Return [X, Y] of the center of cell containing provided text 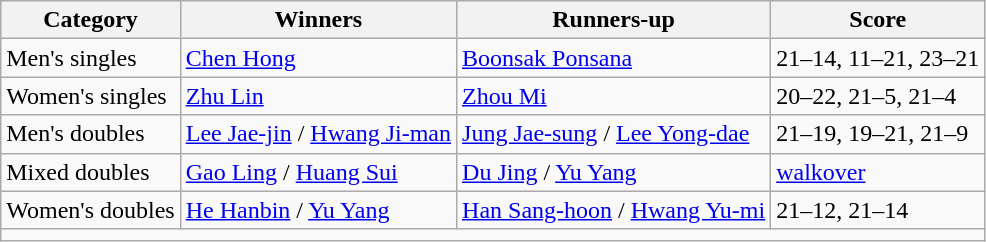
Lee Jae-jin / Hwang Ji-man [318, 134]
Winners [318, 20]
Zhou Mi [614, 96]
Zhu Lin [318, 96]
Du Jing / Yu Yang [614, 172]
Women's doubles [90, 210]
Category [90, 20]
walkover [878, 172]
20–22, 21–5, 21–4 [878, 96]
Chen Hong [318, 58]
21–19, 19–21, 21–9 [878, 134]
Han Sang-hoon / Hwang Yu-mi [614, 210]
He Hanbin / Yu Yang [318, 210]
Runners-up [614, 20]
21–14, 11–21, 23–21 [878, 58]
Mixed doubles [90, 172]
Men's singles [90, 58]
Men's doubles [90, 134]
Women's singles [90, 96]
21–12, 21–14 [878, 210]
Gao Ling / Huang Sui [318, 172]
Boonsak Ponsana [614, 58]
Score [878, 20]
Jung Jae-sung / Lee Yong-dae [614, 134]
